Detect which cell encompasses the target text, then output its [X, Y] center coordinate. 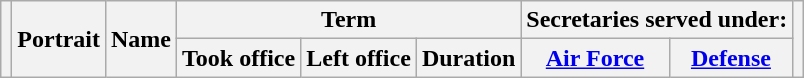
Left office [359, 58]
Portrait [59, 39]
Defense [730, 58]
Term [349, 20]
Secretaries served under: [657, 20]
Duration [468, 58]
Name [140, 39]
Took office [239, 58]
Air Force [595, 58]
